Return the (x, y) coordinate for the center point of the cell that contains the specified text.  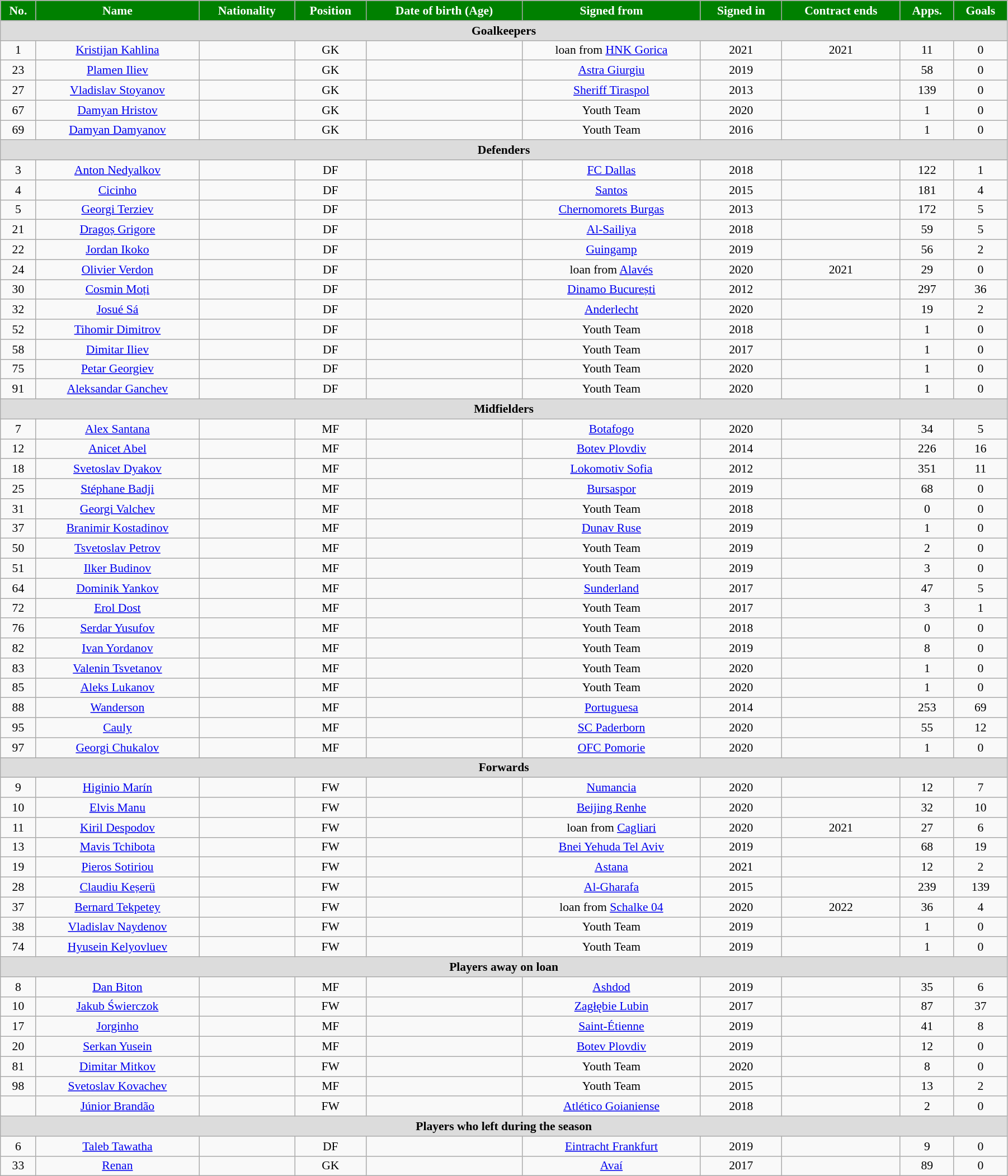
30 (18, 290)
Cauly (117, 728)
Midfielders (504, 409)
Georgi Valchev (117, 509)
122 (927, 170)
Jorginho (117, 1027)
Cosmin Moți (117, 290)
Taleb Tawatha (117, 1146)
Claudiu Keșerü (117, 887)
Renan (117, 1166)
Cicinho (117, 190)
51 (18, 569)
Stéphane Badji (117, 489)
Forwards (504, 768)
Numancia (612, 788)
Dan Biton (117, 987)
25 (18, 489)
97 (18, 748)
38 (18, 927)
Zagłębie Lubin (612, 1007)
Astra Giurgiu (612, 70)
Anicet Abel (117, 449)
Guingamp (612, 250)
297 (927, 290)
Nationality (247, 11)
41 (927, 1027)
Dimitar Iliev (117, 350)
Name (117, 11)
Avaí (612, 1166)
87 (927, 1007)
Lokomotiv Sofia (612, 469)
Defenders (504, 150)
20 (18, 1047)
Ilker Budinov (117, 569)
Astana (612, 867)
Olivier Verdon (117, 270)
55 (927, 728)
89 (927, 1166)
Erol Dost (117, 608)
Sheriff Tiraspol (612, 91)
Plamen Iliev (117, 70)
23 (18, 70)
91 (18, 389)
Al-Sailiya (612, 230)
SC Paderborn (612, 728)
Kristijan Kahlina (117, 50)
Branimir Kostadinov (117, 528)
Position (331, 11)
34 (927, 429)
Contract ends (841, 11)
Tihomir Dimitrov (117, 329)
FC Dallas (612, 170)
Ivan Yordanov (117, 648)
47 (927, 588)
56 (927, 250)
Vladislav Stoyanov (117, 91)
Svetoslav Kovachev (117, 1087)
Dimitar Mitkov (117, 1066)
59 (927, 230)
17 (18, 1027)
52 (18, 329)
loan from HNK Gorica (612, 50)
Tsvetoslav Petrov (117, 549)
Ashdod (612, 987)
33 (18, 1166)
95 (18, 728)
Mavis Tchibota (117, 847)
No. (18, 11)
Hyusein Kelyovluev (117, 947)
Wanderson (117, 708)
81 (18, 1066)
16 (980, 449)
Bernard Tekpetey (117, 907)
Chernomorets Burgas (612, 210)
Bursaspor (612, 489)
72 (18, 608)
Valenin Tsvetanov (117, 668)
239 (927, 887)
76 (18, 629)
67 (18, 110)
Players away on loan (504, 967)
OFC Pomorie (612, 748)
351 (927, 469)
28 (18, 887)
Kiril Despodov (117, 828)
Vladislav Naydenov (117, 927)
Pieros Sotiriou (117, 867)
loan from Cagliari (612, 828)
Santos (612, 190)
loan from Alavés (612, 270)
253 (927, 708)
Signed in (741, 11)
Dominik Yankov (117, 588)
98 (18, 1087)
172 (927, 210)
Damyan Hristov (117, 110)
Petar Georgiev (117, 369)
29 (927, 270)
Anton Nedyalkov (117, 170)
Beijing Renhe (612, 807)
Goals (980, 11)
226 (927, 449)
Georgi Terziev (117, 210)
82 (18, 648)
Damyan Damyanov (117, 130)
75 (18, 369)
Georgi Chukalov (117, 748)
Alex Santana (117, 429)
Sunderland (612, 588)
Jakub Świerczok (117, 1007)
181 (927, 190)
Anderlecht (612, 310)
Josué Sá (117, 310)
64 (18, 588)
88 (18, 708)
Dinamo București (612, 290)
Players who left during the season (504, 1126)
Aleks Lukanov (117, 688)
35 (927, 987)
85 (18, 688)
Goalkeepers (504, 31)
83 (18, 668)
Al-Gharafa (612, 887)
Dunav Ruse (612, 528)
Jordan Ikoko (117, 250)
Date of birth (Age) (444, 11)
74 (18, 947)
2016 (741, 130)
loan from Schalke 04 (612, 907)
50 (18, 549)
Serdar Yusufov (117, 629)
Apps. (927, 11)
Elvis Manu (117, 807)
Serkan Yusein (117, 1047)
Signed from (612, 11)
31 (18, 509)
Bnei Yehuda Tel Aviv (612, 847)
Portuguesa (612, 708)
Júnior Brandão (117, 1107)
Svetoslav Dyakov (117, 469)
18 (18, 469)
21 (18, 230)
2022 (841, 907)
Saint-Étienne (612, 1027)
22 (18, 250)
Dragoș Grigore (117, 230)
Botafogo (612, 429)
Higinio Marín (117, 788)
Aleksandar Ganchev (117, 389)
Eintracht Frankfurt (612, 1146)
Atlético Goianiense (612, 1107)
24 (18, 270)
